Locate the cell with the specified text and output its [x, y] center coordinate. 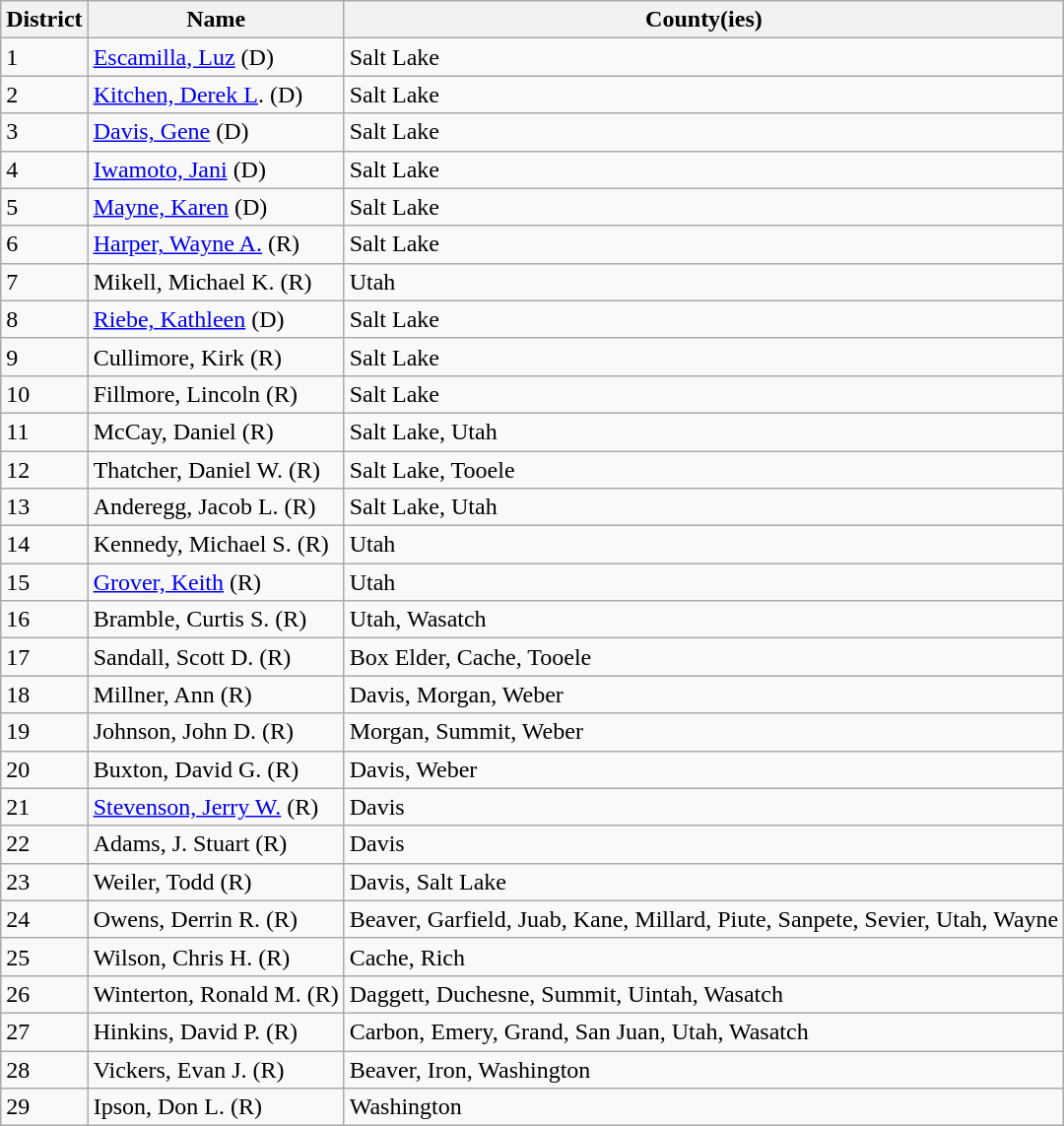
1 [44, 57]
Bramble, Curtis S. (R) [216, 620]
22 [44, 844]
7 [44, 282]
Weiler, Todd (R) [216, 882]
21 [44, 807]
27 [44, 1031]
Kennedy, Michael S. (R) [216, 545]
Winterton, Ronald M. (R) [216, 994]
Salt Lake, Tooele [703, 470]
Buxton, David G. (R) [216, 769]
Carbon, Emery, Grand, San Juan, Utah, Wasatch [703, 1031]
Cache, Rich [703, 957]
11 [44, 431]
5 [44, 207]
Davis, Salt Lake [703, 882]
Millner, Ann (R) [216, 695]
Beaver, Garfield, Juab, Kane, Millard, Piute, Sanpete, Sevier, Utah, Wayne [703, 919]
25 [44, 957]
6 [44, 244]
Sandall, Scott D. (R) [216, 657]
17 [44, 657]
Escamilla, Luz (D) [216, 57]
McCay, Daniel (R) [216, 431]
Davis, Weber [703, 769]
12 [44, 470]
Cullimore, Kirk (R) [216, 357]
14 [44, 545]
10 [44, 394]
Riebe, Kathleen (D) [216, 319]
County(ies) [703, 20]
Fillmore, Lincoln (R) [216, 394]
19 [44, 732]
District [44, 20]
Wilson, Chris H. (R) [216, 957]
Adams, J. Stuart (R) [216, 844]
24 [44, 919]
8 [44, 319]
9 [44, 357]
Johnson, John D. (R) [216, 732]
Hinkins, David P. (R) [216, 1031]
Ipson, Don L. (R) [216, 1107]
Kitchen, Derek L. (D) [216, 95]
Name [216, 20]
Thatcher, Daniel W. (R) [216, 470]
Grover, Keith (R) [216, 582]
Anderegg, Jacob L. (R) [216, 507]
4 [44, 169]
Harper, Wayne A. (R) [216, 244]
Box Elder, Cache, Tooele [703, 657]
Beaver, Iron, Washington [703, 1069]
Vickers, Evan J. (R) [216, 1069]
Daggett, Duchesne, Summit, Uintah, Wasatch [703, 994]
23 [44, 882]
Iwamoto, Jani (D) [216, 169]
Washington [703, 1107]
Stevenson, Jerry W. (R) [216, 807]
29 [44, 1107]
Morgan, Summit, Weber [703, 732]
26 [44, 994]
16 [44, 620]
3 [44, 132]
Davis, Morgan, Weber [703, 695]
13 [44, 507]
15 [44, 582]
28 [44, 1069]
20 [44, 769]
18 [44, 695]
2 [44, 95]
Mikell, Michael K. (R) [216, 282]
Davis, Gene (D) [216, 132]
Owens, Derrin R. (R) [216, 919]
Mayne, Karen (D) [216, 207]
Utah, Wasatch [703, 620]
